Locate the cell with the specified text and output its [x, y] center coordinate. 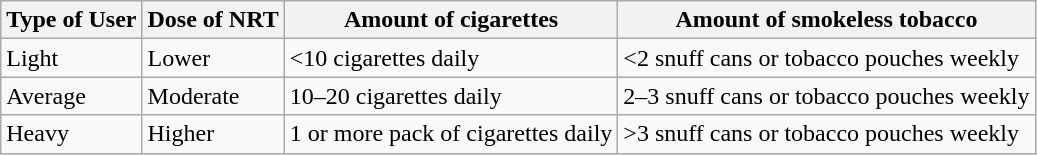
Type of User [72, 20]
<2 snuff cans or tobacco pouches weekly [826, 58]
Light [72, 58]
<10 cigarettes daily [451, 58]
Moderate [213, 96]
>3 snuff cans or tobacco pouches weekly [826, 134]
10–20 cigarettes daily [451, 96]
Amount of cigarettes [451, 20]
1 or more pack of cigarettes daily [451, 134]
Heavy [72, 134]
Average [72, 96]
2–3 snuff cans or tobacco pouches weekly [826, 96]
Higher [213, 134]
Dose of NRT [213, 20]
Lower [213, 58]
Amount of smokeless tobacco [826, 20]
